Locate the cell with the specified text and output its (x, y) center coordinate. 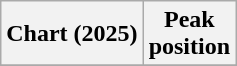
Peakposition (189, 34)
Chart (2025) (72, 34)
